For the text-containing cell, return its midpoint in (X, Y) coordinate format. 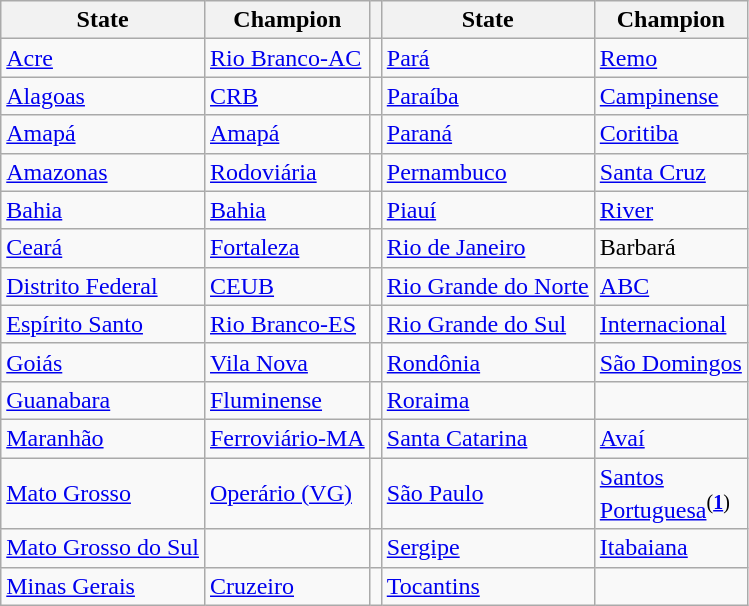
Rio de Janeiro (488, 248)
Operário (VG) (287, 494)
Mato Grosso do Sul (103, 548)
Minas Gerais (103, 586)
Remo (670, 58)
Pará (488, 58)
Fortaleza (287, 248)
CRB (287, 96)
Sergipe (488, 548)
CEUB (287, 286)
Alagoas (103, 96)
São Paulo (488, 494)
Ceará (103, 248)
Piauí (488, 210)
Rio Grande do Sul (488, 324)
Ferroviário-MA (287, 438)
Guanabara (103, 400)
Santa Catarina (488, 438)
Avaí (670, 438)
Cruzeiro (287, 586)
Rondônia (488, 362)
Roraima (488, 400)
Internacional (670, 324)
SantosPortuguesa(1) (670, 494)
Rio Grande do Norte (488, 286)
River (670, 210)
Espírito Santo (103, 324)
Maranhão (103, 438)
Vila Nova (287, 362)
Acre (103, 58)
Itabaiana (670, 548)
Barbará (670, 248)
Paraná (488, 134)
Tocantins (488, 586)
Goiás (103, 362)
ABC (670, 286)
Mato Grosso (103, 494)
Campinense (670, 96)
Distrito Federal (103, 286)
Pernambuco (488, 172)
Coritiba (670, 134)
Santa Cruz (670, 172)
Rodoviária (287, 172)
Rio Branco-ES (287, 324)
Amazonas (103, 172)
São Domingos (670, 362)
Paraíba (488, 96)
Rio Branco-AC (287, 58)
Fluminense (287, 400)
